Detect which cell encompasses the target text, then output its [x, y] center coordinate. 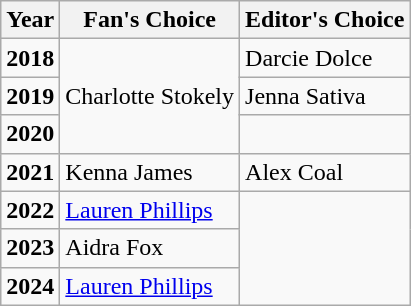
Fan's Choice [150, 20]
2023 [30, 248]
2022 [30, 210]
Year [30, 20]
Kenna James [150, 172]
Jenna Sativa [325, 96]
2024 [30, 286]
2020 [30, 134]
Darcie Dolce [325, 58]
2019 [30, 96]
Aidra Fox [150, 248]
Editor's Choice [325, 20]
Charlotte Stokely [150, 96]
2018 [30, 58]
Alex Coal [325, 172]
2021 [30, 172]
